Find where the given text appears and provide that cell's center as (X, Y) coordinate. 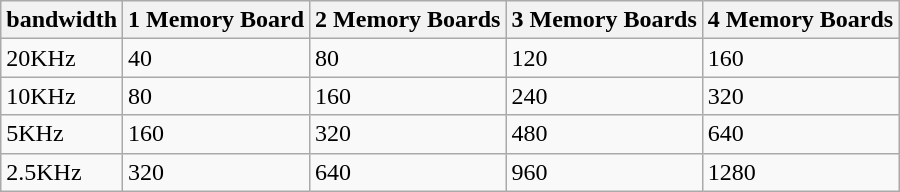
2.5KHz (62, 172)
40 (216, 58)
5KHz (62, 134)
4 Memory Boards (800, 20)
960 (604, 172)
480 (604, 134)
10KHz (62, 96)
3 Memory Boards (604, 20)
1280 (800, 172)
240 (604, 96)
2 Memory Boards (408, 20)
bandwidth (62, 20)
120 (604, 58)
20KHz (62, 58)
1 Memory Board (216, 20)
